Capture the cell that displays the provided text and extract its (x, y) central coordinate. 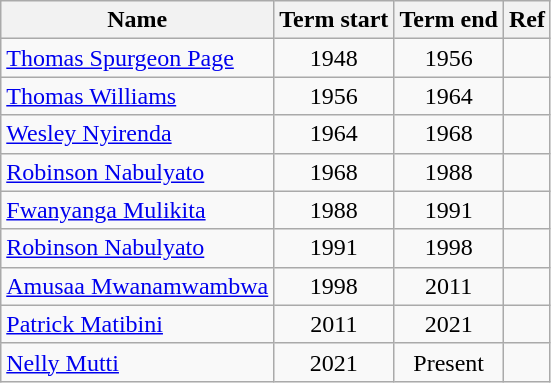
Nelly Mutti (138, 362)
Fwanyanga Mulikita (138, 210)
Thomas Williams (138, 96)
Present (449, 362)
Term start (334, 20)
Patrick Matibini (138, 324)
Amusaa Mwanamwambwa (138, 286)
Ref (526, 20)
1948 (334, 58)
Name (138, 20)
Term end (449, 20)
Thomas Spurgeon Page (138, 58)
Wesley Nyirenda (138, 134)
